Detect which cell encompasses the target text, then output its (X, Y) center coordinate. 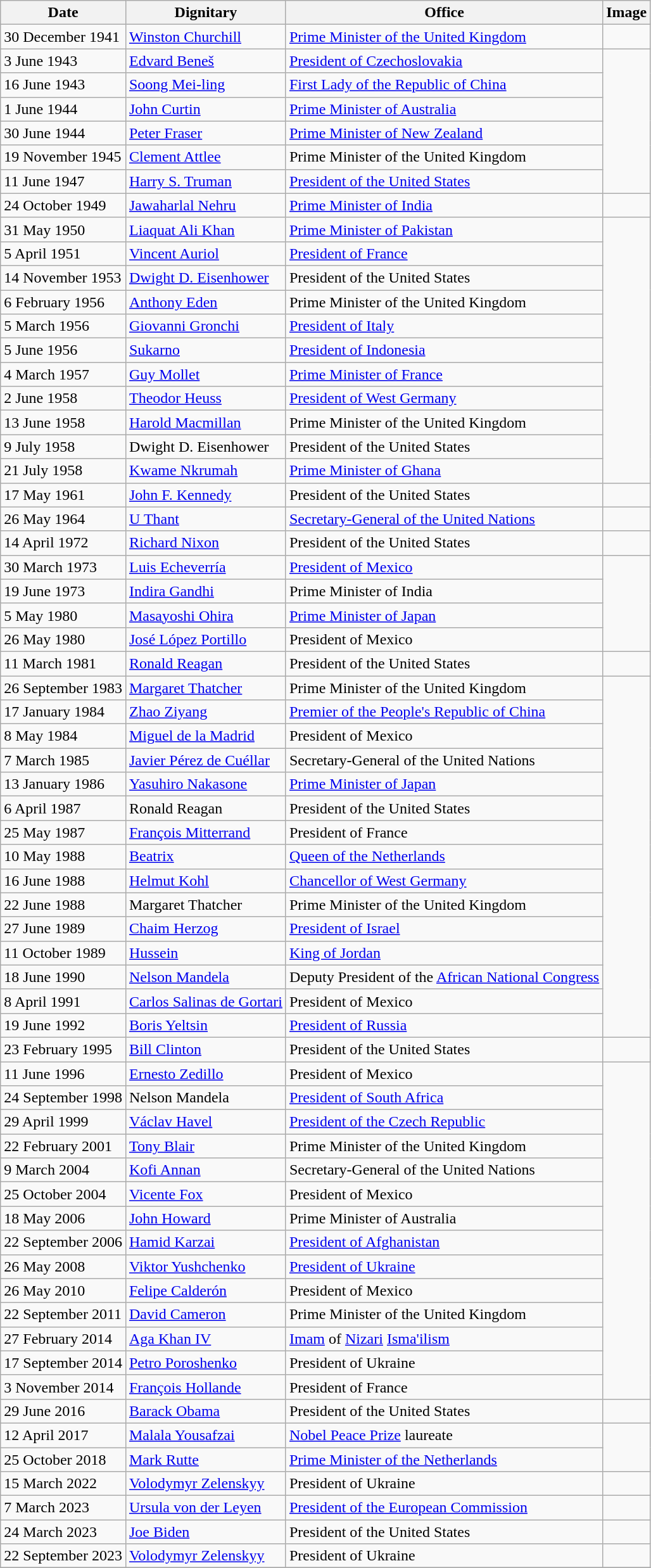
9 March 2004 (63, 1170)
Kofi Annan (205, 1170)
Image (627, 13)
Liaquat Ali Khan (205, 229)
President of South Africa (444, 1098)
11 June 1947 (63, 181)
David Cameron (205, 1315)
26 May 2010 (63, 1291)
Dignitary (205, 13)
Joe Biden (205, 1532)
Hamid Karzai (205, 1242)
22 September 2006 (63, 1242)
Felipe Calderón (205, 1291)
5 March 1956 (63, 326)
21 July 1958 (63, 471)
25 May 1987 (63, 832)
Helmut Kohl (205, 881)
19 November 1945 (63, 157)
Luis Echeverría (205, 567)
Miguel de la Madrid (205, 736)
José López Portillo (205, 639)
26 May 1964 (63, 519)
President of West Germany (444, 398)
Beatrix (205, 857)
Tony Blair (205, 1146)
Boris Yeltsin (205, 1025)
Guy Mollet (205, 374)
11 March 1981 (63, 663)
18 June 1990 (63, 977)
1 June 1944 (63, 109)
Hussein (205, 953)
Zhao Ziyang (205, 712)
Peter Fraser (205, 133)
27 February 2014 (63, 1339)
3 June 1943 (63, 61)
29 June 2016 (63, 1411)
31 May 1950 (63, 229)
Imam of Nizari Isma'ilism (444, 1339)
24 October 1949 (63, 205)
Kwame Nkrumah (205, 471)
27 June 1989 (63, 929)
Nobel Peace Prize laureate (444, 1435)
First Lady of the Republic of China (444, 85)
8 May 1984 (63, 736)
Ernesto Zedillo (205, 1074)
Malala Yousafzai (205, 1435)
Queen of the Netherlands (444, 857)
19 June 1973 (63, 591)
Prime Minister of Ghana (444, 471)
25 October 2004 (63, 1194)
John Howard (205, 1218)
Vincent Auriol (205, 253)
5 May 1980 (63, 615)
Yasuhiro Nakasone (205, 784)
11 June 1996 (63, 1074)
26 May 1980 (63, 639)
2 June 1958 (63, 398)
Aga Khan IV (205, 1339)
King of Jordan (444, 953)
Chancellor of West Germany (444, 881)
Petro Poroshenko (205, 1363)
U Thant (205, 519)
President of Afghanistan (444, 1242)
24 March 2023 (63, 1532)
Bill Clinton (205, 1049)
Winston Churchill (205, 37)
President of Czechoslovakia (444, 61)
John Curtin (205, 109)
17 May 1961 (63, 495)
François Hollande (205, 1387)
Edvard Beneš (205, 61)
30 June 1944 (63, 133)
Harold Macmillan (205, 423)
30 March 1973 (63, 567)
6 April 1987 (63, 808)
15 March 2022 (63, 1484)
29 April 1999 (63, 1122)
22 September 2023 (63, 1556)
Václav Havel (205, 1122)
Premier of the People's Republic of China (444, 712)
12 April 2017 (63, 1435)
Prime Minister of the Netherlands (444, 1459)
9 July 1958 (63, 447)
17 September 2014 (63, 1363)
Ursula von der Leyen (205, 1508)
President of the Czech Republic (444, 1122)
11 October 1989 (63, 953)
Prime Minister of New Zealand (444, 133)
14 November 1953 (63, 277)
President of Russia (444, 1025)
16 June 1988 (63, 881)
5 June 1956 (63, 350)
Jawaharlal Nehru (205, 205)
Prime Minister of France (444, 374)
8 April 1991 (63, 1001)
Date (63, 13)
26 September 1983 (63, 687)
22 February 2001 (63, 1146)
Indira Gandhi (205, 591)
4 March 1957 (63, 374)
Viktor Yushchenko (205, 1266)
18 May 2006 (63, 1218)
Carlos Salinas de Gortari (205, 1001)
30 December 1941 (63, 37)
François Mitterrand (205, 832)
22 June 1988 (63, 905)
President of Israel (444, 929)
Barack Obama (205, 1411)
14 April 1972 (63, 543)
Chaim Herzog (205, 929)
24 September 1998 (63, 1098)
President of the European Commission (444, 1508)
19 June 1992 (63, 1025)
Giovanni Gronchi (205, 326)
Javier Pérez de Cuéllar (205, 760)
Sukarno (205, 350)
Richard Nixon (205, 543)
17 January 1984 (63, 712)
7 March 1985 (63, 760)
Mark Rutte (205, 1459)
26 May 2008 (63, 1266)
13 June 1958 (63, 423)
3 November 2014 (63, 1387)
Harry S. Truman (205, 181)
22 September 2011 (63, 1315)
President of Indonesia (444, 350)
Anthony Eden (205, 302)
7 March 2023 (63, 1508)
Deputy President of the African National Congress (444, 977)
President of Italy (444, 326)
23 February 1995 (63, 1049)
6 February 1956 (63, 302)
John F. Kennedy (205, 495)
5 April 1951 (63, 253)
Theodor Heuss (205, 398)
Soong Mei-ling (205, 85)
13 January 1986 (63, 784)
16 June 1943 (63, 85)
25 October 2018 (63, 1459)
Vicente Fox (205, 1194)
Office (444, 13)
Masayoshi Ohira (205, 615)
Clement Attlee (205, 157)
10 May 1988 (63, 857)
Prime Minister of Pakistan (444, 229)
